Capture the cell that displays the provided text and extract its [x, y] central coordinate. 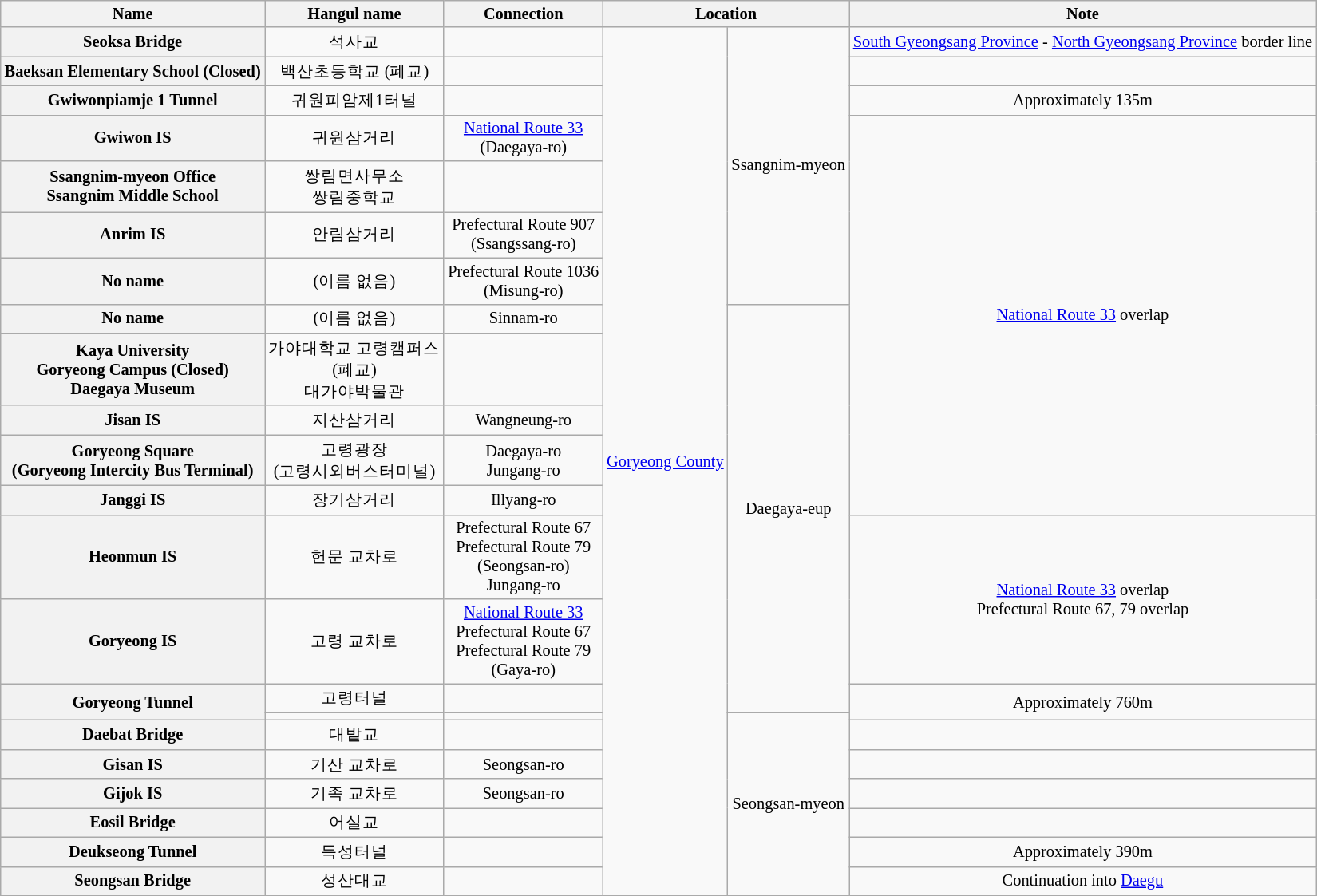
Continuation into Daegu [1082, 881]
헌문 교차로 [354, 557]
Wangneung-ro [524, 420]
National Route 33(Daegaya-ro) [524, 138]
Baeksan Elementary School (Closed) [132, 72]
Goryeong Tunnel [132, 701]
Goryeong County [665, 461]
Seoksa Bridge [132, 41]
가야대학교 고령캠퍼스(폐교)대가야박물관 [354, 369]
Hangul name [354, 14]
Gisan IS [132, 764]
Daebat Bridge [132, 734]
Prefectural Route 67Prefectural Route 79(Seongsan-ro)Jungang-ro [524, 557]
Daegaya-roJungang-ro [524, 460]
성산대교 [354, 881]
National Route 33 overlap [1082, 314]
Seongsan Bridge [132, 881]
귀원삼거리 [354, 138]
장기삼거리 [354, 499]
기족 교차로 [354, 793]
National Route 33Prefectural Route 67Prefectural Route 79(Gaya-ro) [524, 641]
고령광장(고령시외버스터미널) [354, 460]
득성터널 [354, 852]
South Gyeongsang Province - North Gyeongsang Province border line [1082, 41]
백산초등학교 (폐교) [354, 72]
National Route 33 overlapPrefectural Route 67, 79 overlap [1082, 598]
Janggi IS [132, 499]
안림삼거리 [354, 235]
어실교 [354, 822]
Daegaya-eup [788, 508]
Illyang-ro [524, 499]
고령 교차로 [354, 641]
기산 교차로 [354, 764]
지산삼거리 [354, 420]
Eosil Bridge [132, 822]
Ssangnim-myeon OfficeSsangnim Middle School [132, 187]
Deukseong Tunnel [132, 852]
Location [726, 14]
Jisan IS [132, 420]
Seongsan-myeon [788, 804]
고령터널 [354, 697]
Approximately 135m [1082, 101]
Connection [524, 14]
Gijok IS [132, 793]
Anrim IS [132, 235]
Gwiwonpiamje 1 Tunnel [132, 101]
Approximately 760m [1082, 701]
Sinnam-ro [524, 319]
석사교 [354, 41]
Name [132, 14]
Note [1082, 14]
Heonmun IS [132, 557]
쌍림면사무소쌍림중학교 [354, 187]
귀원피암제1터널 [354, 101]
Ssangnim-myeon [788, 166]
Kaya UniversityGoryeong Campus (Closed)Daegaya Museum [132, 369]
Prefectural Route 1036(Misung-ro) [524, 281]
Prefectural Route 907(Ssangssang-ro) [524, 235]
Goryeong Square(Goryeong Intercity Bus Terminal) [132, 460]
Approximately 390m [1082, 852]
Gwiwon IS [132, 138]
대밭교 [354, 734]
Goryeong IS [132, 641]
